Return (X, Y) of the center of cell containing provided text 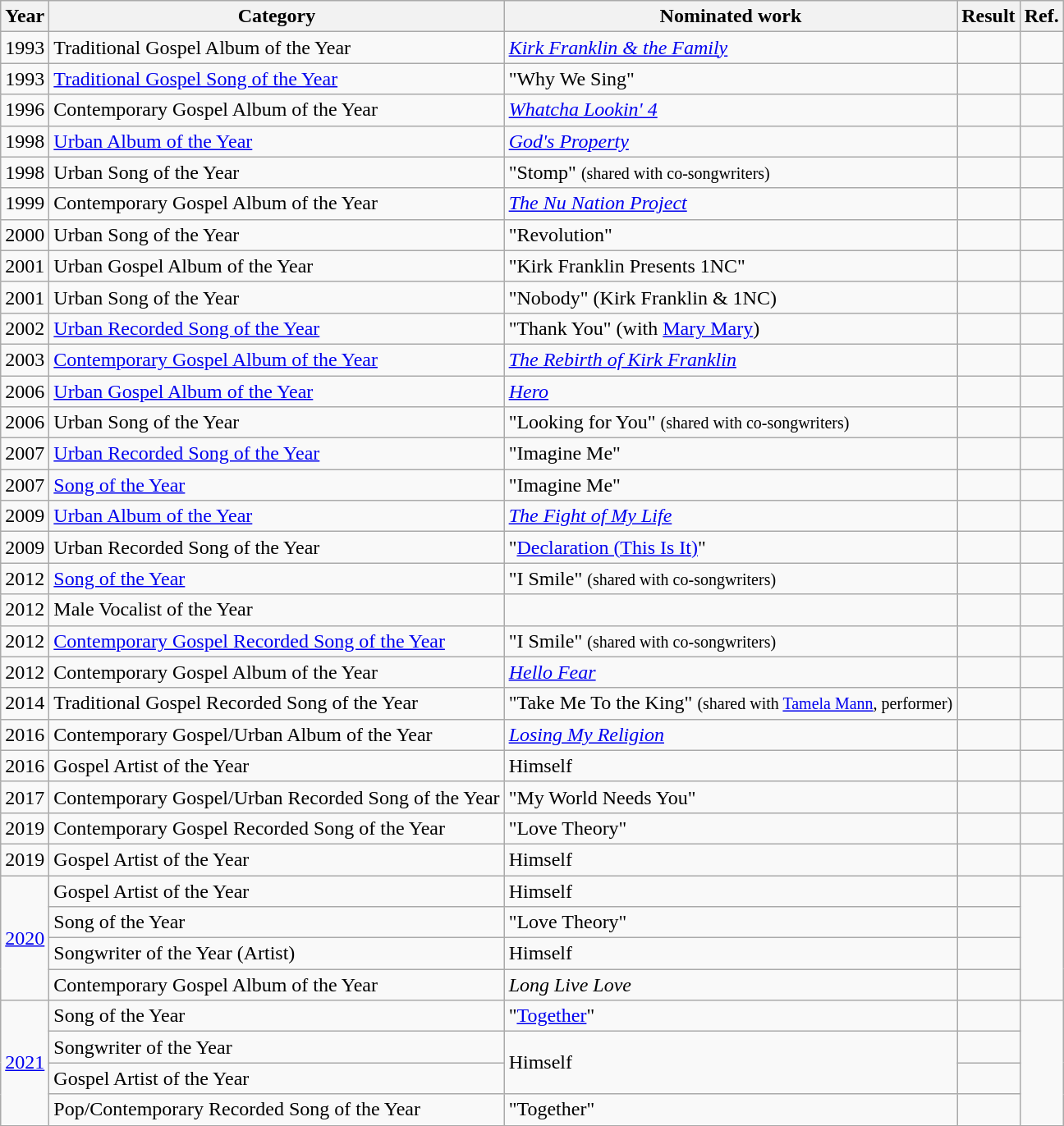
The Fight of My Life (731, 516)
2020 (25, 937)
Nominated work (731, 16)
Contemporary Gospel/Urban Album of the Year (277, 735)
Songwriter of the Year (277, 1047)
"Kirk Franklin Presents 1NC" (731, 266)
Traditional Gospel Recorded Song of the Year (277, 703)
"My World Needs You" (731, 797)
2021 (25, 1063)
The Rebirth of Kirk Franklin (731, 359)
"Stomp" (shared with co-songwriters) (731, 172)
Songwriter of the Year (Artist) (277, 954)
Traditional Gospel Song of the Year (277, 79)
1999 (25, 204)
Pop/Contemporary Recorded Song of the Year (277, 1110)
2003 (25, 359)
"Declaration (This Is It)" (731, 547)
Whatcha Lookin' 4 (731, 110)
Long Live Love (731, 985)
Hero (731, 391)
Year (25, 16)
God's Property (731, 141)
The Nu Nation Project (731, 204)
"Why We Sing" (731, 79)
Kirk Franklin & the Family (731, 48)
Traditional Gospel Album of the Year (277, 48)
2000 (25, 235)
Result (988, 16)
Contemporary Gospel/Urban Recorded Song of the Year (277, 797)
Losing My Religion (731, 735)
"Revolution" (731, 235)
"Take Me To the King" (shared with Tamela Mann, performer) (731, 703)
Ref. (1041, 16)
"Looking for You" (shared with co-songwriters) (731, 423)
1996 (25, 110)
2017 (25, 797)
2002 (25, 328)
Male Vocalist of the Year (277, 610)
"Thank You" (with Mary Mary) (731, 328)
Hello Fear (731, 672)
"Nobody" (Kirk Franklin & 1NC) (731, 297)
Category (277, 16)
2014 (25, 703)
